Provide the [X, Y] coordinate of the cell's center where the given text is located.  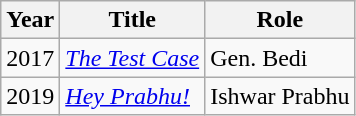
Year [30, 20]
Hey Prabhu! [132, 96]
2017 [30, 58]
The Test Case [132, 58]
Ishwar Prabhu [280, 96]
2019 [30, 96]
Role [280, 20]
Title [132, 20]
Gen. Bedi [280, 58]
